Detect which cell encompasses the target text, then output its [X, Y] center coordinate. 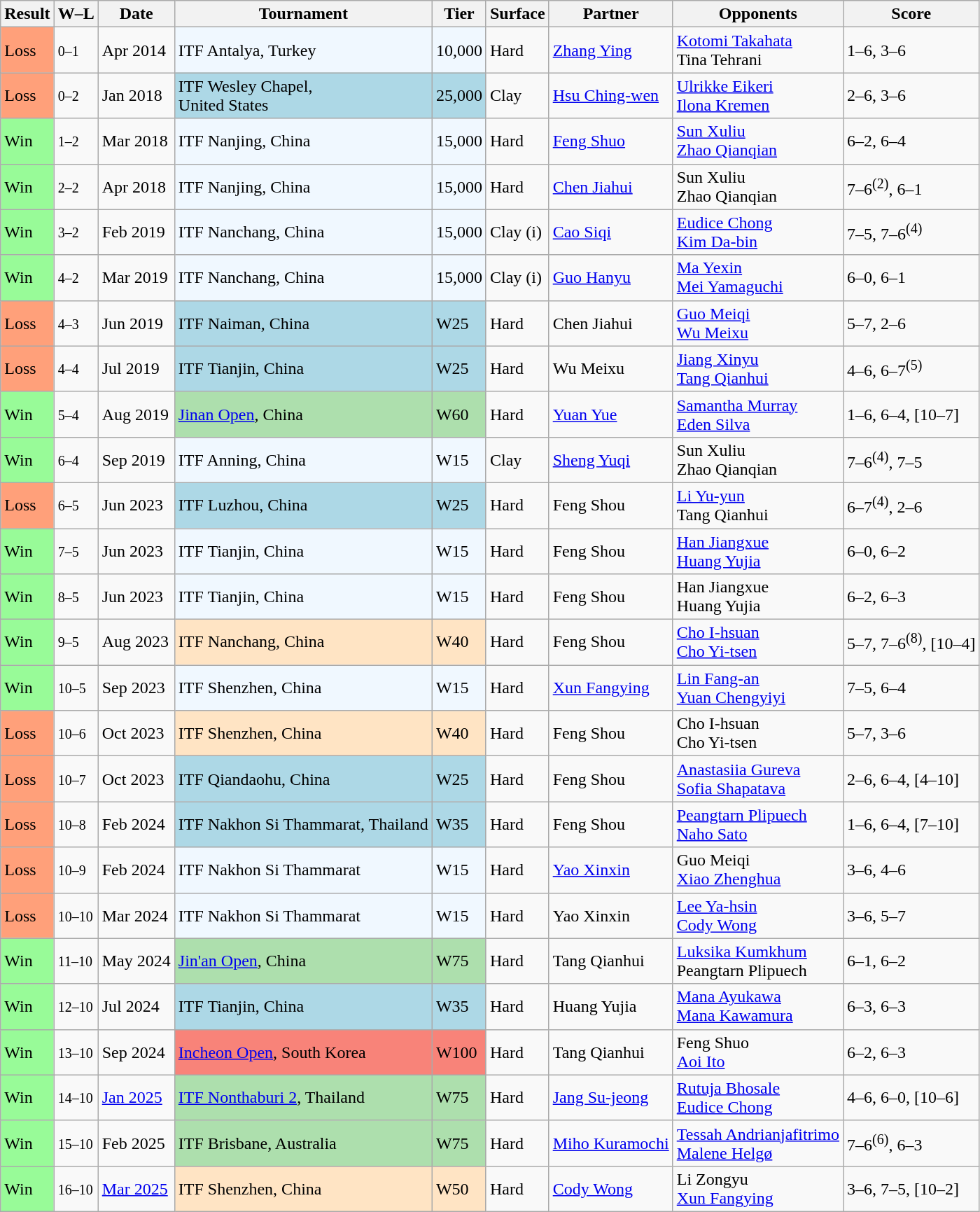
Tier [459, 14]
Li Zongyu Xun Fangying [757, 1189]
Sheng Yuqi [610, 459]
Kotomi Takahata Tina Tehrani [757, 50]
Jun 2019 [136, 323]
Jan 2018 [136, 95]
7–6(6), 6–3 [911, 1143]
6–0, 6–1 [911, 277]
Anastasiia Gureva Sofia Shapatava [757, 779]
5–7, 3–6 [911, 734]
6–3, 6–3 [911, 1007]
16–10 [76, 1189]
9–5 [76, 643]
ITF Anning, China [303, 459]
10–7 [76, 779]
2–6, 3–6 [911, 95]
10–6 [76, 734]
Guo Hanyu [610, 277]
May 2024 [136, 961]
Hsu Ching-wen [610, 95]
ITF Nakhon Si Thammarat, Thailand [303, 825]
Ulrikke Eikeri Ilona Kremen [757, 95]
W–L [76, 14]
Date [136, 14]
ITF Nonthaburi 2, Thailand [303, 1098]
4–3 [76, 323]
Rutuja Bhosale Eudice Chong [757, 1098]
3–6, 5–7 [911, 916]
Guo Meiqi Xiao Zhenghua [757, 870]
Mana Ayukawa Mana Kawamura [757, 1007]
ITF Qiandaohu, China [303, 779]
6–4 [76, 459]
0–1 [76, 50]
Luksika Kumkhum Peangtarn Plipuech [757, 961]
ITF Luzhou, China [303, 506]
Mar 2024 [136, 916]
Sep 2023 [136, 688]
6–5 [76, 506]
7–5, 6–4 [911, 688]
Jul 2024 [136, 1007]
0–2 [76, 95]
10–10 [76, 916]
4–6, 6–0, [10–6] [911, 1098]
6–0, 6–2 [911, 550]
25,000 [459, 95]
Tournament [303, 14]
5–4 [76, 415]
Incheon Open, South Korea [303, 1052]
W50 [459, 1189]
Guo Meiqi Wu Meixu [757, 323]
5–7, 7–6(8), [10–4] [911, 643]
Lee Ya-hsin Cody Wong [757, 916]
Cao Siqi [610, 232]
ITF Brisbane, Australia [303, 1143]
Mar 2025 [136, 1189]
Jul 2019 [136, 368]
Tessah Andrianjafitrimo Malene Helgø [757, 1143]
Eudice Chong Kim Da-bin [757, 232]
Apr 2014 [136, 50]
Aug 2019 [136, 415]
6–7(4), 2–6 [911, 506]
Cody Wong [610, 1189]
Apr 2018 [136, 186]
Xun Fangying [610, 688]
6–2, 6–4 [911, 141]
3–6, 4–6 [911, 870]
8–5 [76, 597]
4–6, 6–7(5) [911, 368]
15–10 [76, 1143]
4–2 [76, 277]
7–5 [76, 550]
Sep 2024 [136, 1052]
Jin'an Open, China [303, 961]
Jang Su-jeong [610, 1098]
Mar 2019 [136, 277]
3–6, 7–5, [10–2] [911, 1189]
Score [911, 14]
10–9 [76, 870]
ITF Naiman, China [303, 323]
Lin Fang-an Yuan Chengyiyi [757, 688]
Jinan Open, China [303, 415]
Li Yu-yun Tang Qianhui [757, 506]
Miho Kuramochi [610, 1143]
Yuan Yue [610, 415]
1–2 [76, 141]
W100 [459, 1052]
2–2 [76, 186]
Peangtarn Plipuech Naho Sato [757, 825]
ITF Antalya, Turkey [303, 50]
Feng Shuo Aoi Ito [757, 1052]
Huang Yujia [610, 1007]
Sep 2019 [136, 459]
7–5, 7–6(4) [911, 232]
10,000 [459, 50]
4–4 [76, 368]
Wu Meixu [610, 368]
Zhang Ying [610, 50]
3–2 [76, 232]
Opponents [757, 14]
13–10 [76, 1052]
Jan 2025 [136, 1098]
10–8 [76, 825]
1–6, 3–6 [911, 50]
5–7, 2–6 [911, 323]
7–6(2), 6–1 [911, 186]
Feng Shuo [610, 141]
Result [27, 14]
1–6, 6–4, [10–7] [911, 415]
Surface [517, 14]
Feb 2025 [136, 1143]
Ma Yexin Mei Yamaguchi [757, 277]
6–1, 6–2 [911, 961]
Aug 2023 [136, 643]
11–10 [76, 961]
2–6, 6–4, [4–10] [911, 779]
10–5 [76, 688]
Jiang Xinyu Tang Qianhui [757, 368]
Feb 2019 [136, 232]
Samantha Murray Eden Silva [757, 415]
14–10 [76, 1098]
Partner [610, 14]
1–6, 6–4, [7–10] [911, 825]
7–6(4), 7–5 [911, 459]
ITF Wesley Chapel, United States [303, 95]
12–10 [76, 1007]
Mar 2018 [136, 141]
W60 [459, 415]
